Output the [x, y] coordinate of the center of the cell containing the given text.  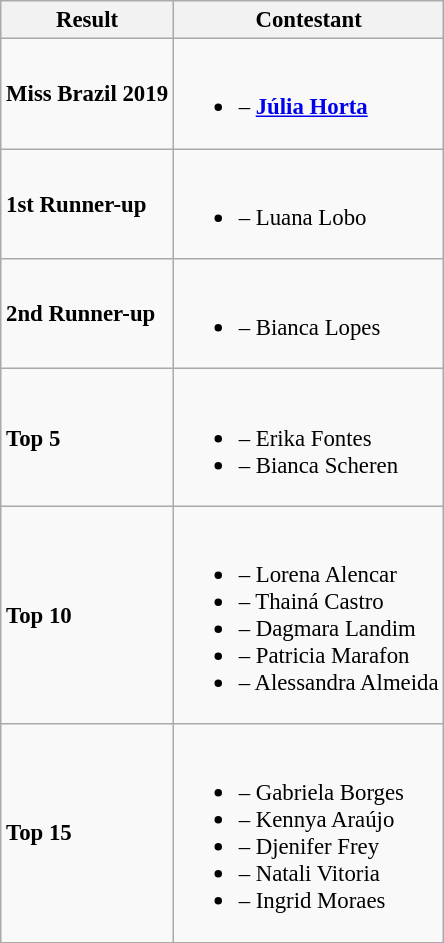
Miss Brazil 2019 [88, 94]
– Gabriela Borges – Kennya Araújo – Djenifer Frey – Natali Vitoria – Ingrid Moraes [308, 833]
Result [88, 20]
Contestant [308, 20]
Top 10 [88, 615]
Top 15 [88, 833]
Top 5 [88, 438]
– Lorena Alencar – Thainá Castro – Dagmara Landim – Patricia Marafon – Alessandra Almeida [308, 615]
1st Runner-up [88, 204]
– Luana Lobo [308, 204]
– Bianca Lopes [308, 314]
– Erika Fontes – Bianca Scheren [308, 438]
2nd Runner-up [88, 314]
– Júlia Horta [308, 94]
